Identify which cell holds the provided text, then report its [x, y] central coordinate. 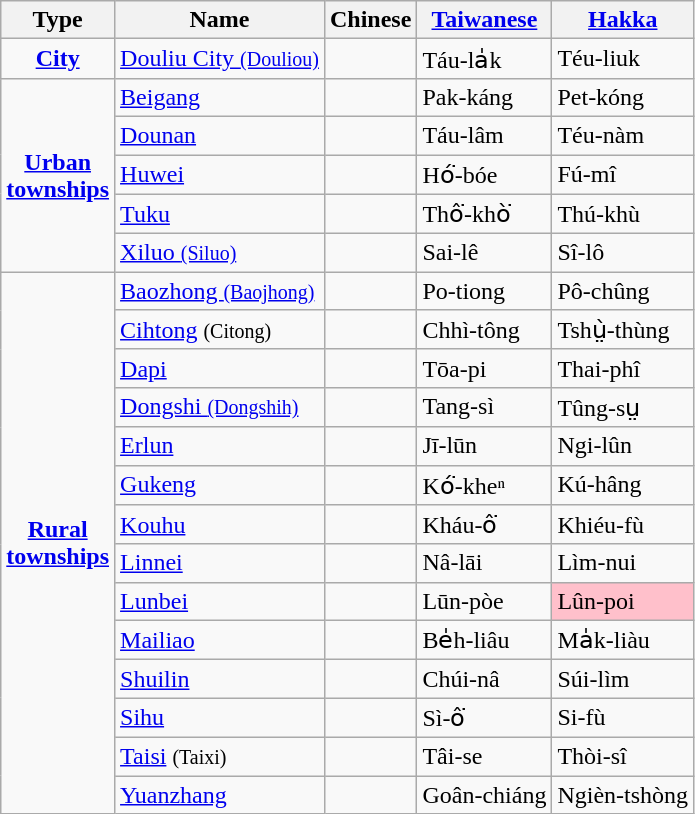
Taiwanese [484, 20]
Ngièn-tshòng [623, 795]
Chinese [370, 20]
Dongshi (Dongshih) [220, 407]
Erlun [220, 446]
Lūn-pòe [484, 601]
Name [220, 20]
Cihtong (Citong) [220, 330]
Fú-mî [623, 174]
Tâi-se [484, 756]
Ruraltownships [58, 543]
Pak-káng [484, 97]
Ma̍k-liàu [623, 640]
Taisi (Taixi) [220, 756]
Si-fù [623, 718]
Jī-lūn [484, 446]
Kú-hâng [623, 485]
Lunbei [220, 601]
Thai-phî [623, 368]
Téu-liuk [623, 59]
Pô-chûng [623, 291]
Po-tiong [484, 291]
Thô͘-khò͘ [484, 214]
Pet-kóng [623, 97]
Hakka [623, 20]
Kouhu [220, 525]
Táu-lâm [484, 135]
Mailiao [220, 640]
Tshṳ̀-thùng [623, 330]
Douliu City (Douliou) [220, 59]
Chúi-nâ [484, 679]
Baozhong (Baojhong) [220, 291]
Yuanzhang [220, 795]
Gukeng [220, 485]
Kháu-ô͘ [484, 525]
Téu-nàm [623, 135]
Shuilin [220, 679]
Sai-lê [484, 253]
Chhì-tông [484, 330]
Xiluo (Siluo) [220, 253]
Lìm-nui [623, 563]
Be̍h-liâu [484, 640]
Sì-ô͘ [484, 718]
Tōa-pi [484, 368]
Khiéu-fù [623, 525]
Kó͘-kheⁿ [484, 485]
Urbantownships [58, 174]
Lûn-poi [623, 601]
Ngi-lûn [623, 446]
Type [58, 20]
City [58, 59]
Beigang [220, 97]
Thú-khù [623, 214]
Sî-lô [623, 253]
Tang-sì [484, 407]
Nâ-lāi [484, 563]
Tûng-sṳ [623, 407]
Huwei [220, 174]
Hó͘-bóe [484, 174]
Sihu [220, 718]
Goân-chiáng [484, 795]
Táu-la̍k [484, 59]
Linnei [220, 563]
Dapi [220, 368]
Thòi-sî [623, 756]
Súi-lìm [623, 679]
Dounan [220, 135]
Tuku [220, 214]
